Pinpoint the cell where the given text exists, returning its (X, Y) midpoint coordinate. 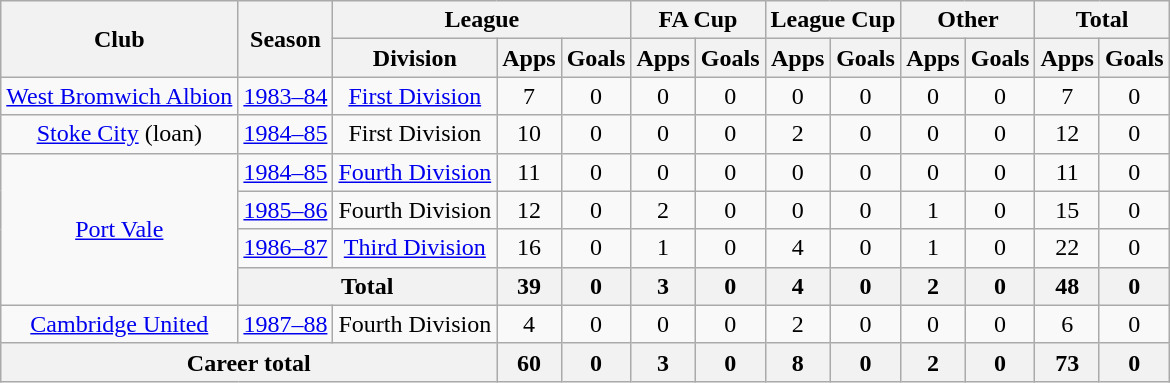
FA Cup (698, 20)
Division (415, 58)
Club (120, 39)
Stoke City (loan) (120, 134)
60 (529, 362)
16 (529, 248)
Season (286, 39)
8 (798, 362)
Cambridge United (120, 324)
Career total (249, 362)
1985–86 (286, 210)
73 (1067, 362)
22 (1067, 248)
6 (1067, 324)
1983–84 (286, 96)
1986–87 (286, 248)
Port Vale (120, 229)
West Bromwich Albion (120, 96)
League (482, 20)
1987–88 (286, 324)
Other (968, 20)
48 (1067, 286)
39 (529, 286)
10 (529, 134)
Third Division (415, 248)
15 (1067, 210)
League Cup (833, 20)
